For the text-containing cell, return its midpoint in [X, Y] coordinate format. 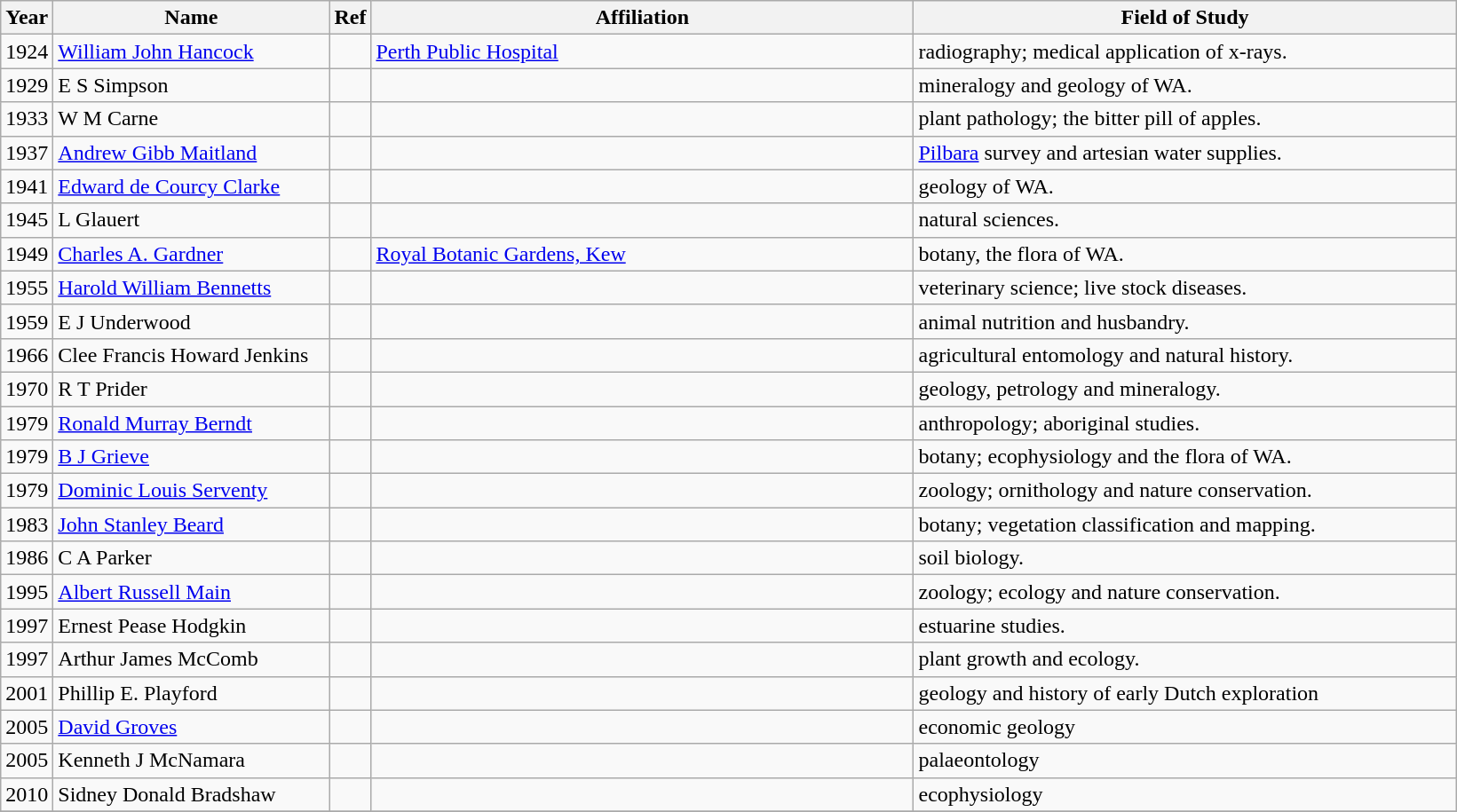
Charles A. Gardner [192, 254]
plant growth and ecology. [1184, 659]
1986 [27, 558]
1924 [27, 51]
E S Simpson [192, 85]
Pilbara survey and artesian water supplies. [1184, 153]
estuarine studies. [1184, 626]
ecophysiology [1184, 794]
L Glauert [192, 220]
1929 [27, 85]
Sidney Donald Bradshaw [192, 794]
botany; vegetation classification and mapping. [1184, 524]
botany, the flora of WA. [1184, 254]
2010 [27, 794]
Phillip E. Playford [192, 693]
economic geology [1184, 727]
W M Carne [192, 119]
David Groves [192, 727]
Name [192, 18]
anthropology; aboriginal studies. [1184, 423]
Edward de Courcy Clarke [192, 186]
Albert Russell Main [192, 592]
1933 [27, 119]
Field of Study [1184, 18]
Harold William Bennetts [192, 288]
Andrew Gibb Maitland [192, 153]
Ref [350, 18]
mineralogy and geology of WA. [1184, 85]
Royal Botanic Gardens, Kew [643, 254]
1983 [27, 524]
palaeontology [1184, 761]
Ronald Murray Berndt [192, 423]
zoology; ornithology and nature conservation. [1184, 491]
animal nutrition and husbandry. [1184, 321]
B J Grieve [192, 457]
botany; ecophysiology and the flora of WA. [1184, 457]
zoology; ecology and nature conservation. [1184, 592]
Kenneth J McNamara [192, 761]
veterinary science; live stock diseases. [1184, 288]
Clee Francis Howard Jenkins [192, 355]
1937 [27, 153]
1995 [27, 592]
Perth Public Hospital [643, 51]
Year [27, 18]
1970 [27, 389]
geology, petrology and mineralogy. [1184, 389]
plant pathology; the bitter pill of apples. [1184, 119]
Affiliation [643, 18]
agricultural entomology and natural history. [1184, 355]
1966 [27, 355]
E J Underwood [192, 321]
John Stanley Beard [192, 524]
Dominic Louis Serventy [192, 491]
1955 [27, 288]
1949 [27, 254]
radiography; medical application of x-rays. [1184, 51]
soil biology. [1184, 558]
natural sciences. [1184, 220]
C A Parker [192, 558]
Arthur James McComb [192, 659]
2001 [27, 693]
geology of WA. [1184, 186]
William John Hancock [192, 51]
geology and history of early Dutch exploration [1184, 693]
Ernest Pease Hodgkin [192, 626]
1945 [27, 220]
1941 [27, 186]
R T Prider [192, 389]
1959 [27, 321]
